Pinpoint the cell where the given text exists, returning its (x, y) midpoint coordinate. 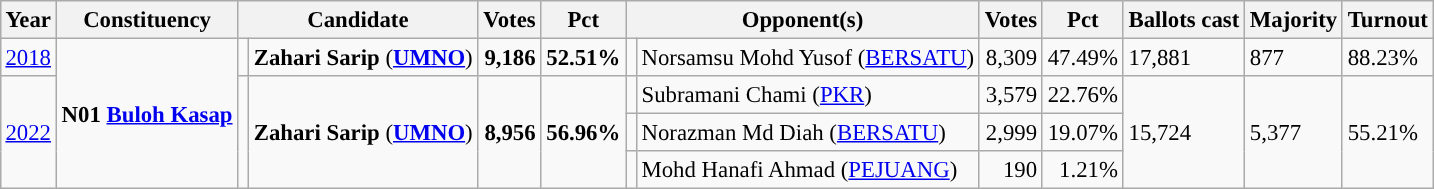
1.21% (1082, 170)
8,309 (1010, 57)
Turnout (1388, 20)
Norazman Md Diah (BERSATU) (808, 133)
Year (28, 20)
Candidate (358, 20)
190 (1010, 170)
8,956 (510, 132)
Constituency (147, 20)
47.49% (1082, 57)
52.51% (584, 57)
877 (1294, 57)
2018 (28, 57)
2022 (28, 132)
Majority (1294, 20)
22.76% (1082, 95)
Mohd Hanafi Ahmad (PEJUANG) (808, 170)
19.07% (1082, 133)
56.96% (584, 132)
88.23% (1388, 57)
2,999 (1010, 133)
Norsamsu Mohd Yusof (BERSATU) (808, 57)
N01 Buloh Kasap (147, 113)
Ballots cast (1184, 20)
Opponent(s) (803, 20)
9,186 (510, 57)
55.21% (1388, 132)
5,377 (1294, 132)
15,724 (1184, 132)
3,579 (1010, 95)
17,881 (1184, 57)
Subramani Chami (PKR) (808, 95)
